For the text-containing cell, return its midpoint in [x, y] coordinate format. 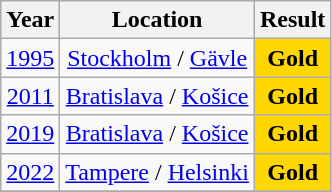
Location [158, 20]
Tampere / Helsinki [158, 172]
2022 [30, 172]
2011 [30, 96]
Year [30, 20]
1995 [30, 58]
Result [292, 20]
2019 [30, 134]
Stockholm / Gävle [158, 58]
